Identify which cell holds the provided text, then report its (x, y) central coordinate. 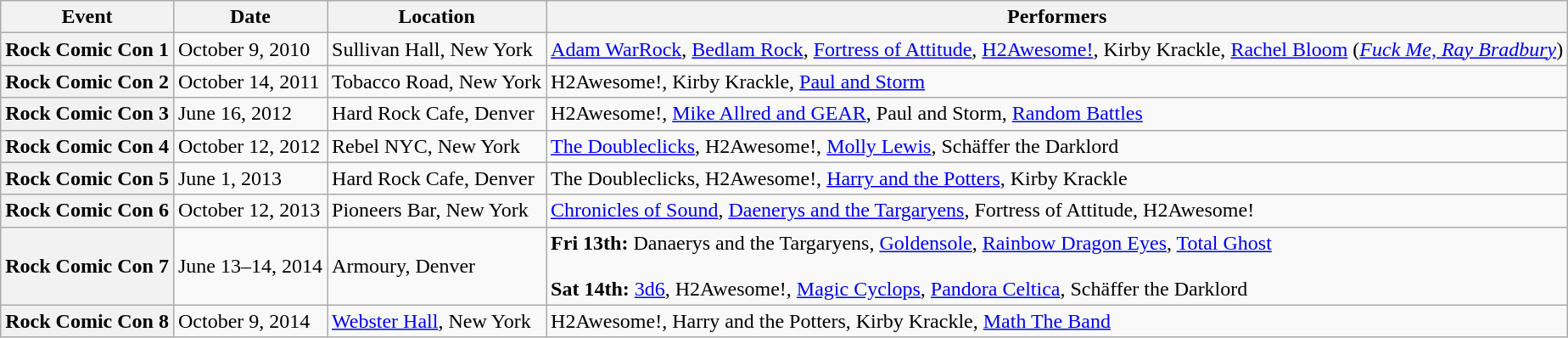
Rock Comic Con 7 (87, 266)
Chronicles of Sound, Daenerys and the Targaryens, Fortress of Attitude, H2Awesome! (1057, 211)
The Doubleclicks, H2Awesome!, Molly Lewis, Schäffer the Darklord (1057, 146)
Webster Hall, New York (437, 321)
H2Awesome!, Kirby Krackle, Paul and Storm (1057, 82)
Event (87, 17)
Rock Comic Con 4 (87, 146)
H2Awesome!, Mike Allred and GEAR, Paul and Storm, Random Battles (1057, 114)
June 1, 2013 (249, 178)
Rock Comic Con 6 (87, 211)
October 14, 2011 (249, 82)
Pioneers Bar, New York (437, 211)
June 13–14, 2014 (249, 266)
Location (437, 17)
The Doubleclicks, H2Awesome!, Harry and the Potters, Kirby Krackle (1057, 178)
Performers (1057, 17)
H2Awesome!, Harry and the Potters, Kirby Krackle, Math The Band (1057, 321)
October 12, 2013 (249, 211)
Tobacco Road, New York (437, 82)
Sullivan Hall, New York (437, 49)
Rock Comic Con 3 (87, 114)
Rock Comic Con 5 (87, 178)
Rock Comic Con 1 (87, 49)
Rock Comic Con 8 (87, 321)
Armoury, Denver (437, 266)
Adam WarRock, Bedlam Rock, Fortress of Attitude, H2Awesome!, Kirby Krackle, Rachel Bloom (Fuck Me, Ray Bradbury) (1057, 49)
Rock Comic Con 2 (87, 82)
Date (249, 17)
October 9, 2010 (249, 49)
October 9, 2014 (249, 321)
June 16, 2012 (249, 114)
October 12, 2012 (249, 146)
Rebel NYC, New York (437, 146)
